Pinpoint the cell where the given text exists, returning its [X, Y] midpoint coordinate. 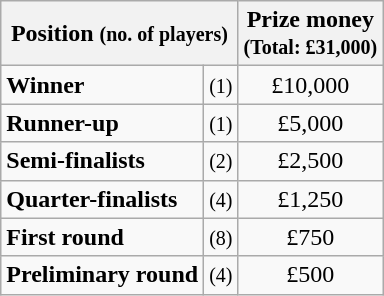
Quarter-finalists [102, 199]
Runner-up [102, 123]
£10,000 [310, 85]
First round [102, 237]
£2,500 [310, 161]
£500 [310, 275]
Preliminary round [102, 275]
Winner [102, 85]
Semi-finalists [102, 161]
£5,000 [310, 123]
(2) [221, 161]
£1,250 [310, 199]
Prize money(Total: £31,000) [310, 34]
Position (no. of players) [120, 34]
(8) [221, 237]
£750 [310, 237]
